Capture the cell that displays the provided text and extract its [X, Y] central coordinate. 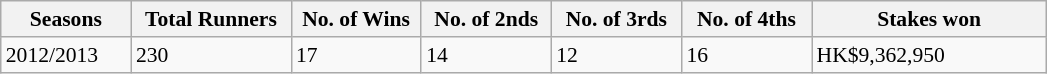
HK$9,362,950 [930, 55]
Total Runners [211, 19]
2012/2013 [66, 55]
230 [211, 55]
17 [356, 55]
No. of Wins [356, 19]
16 [746, 55]
14 [486, 55]
No. of 3rds [616, 19]
Stakes won [930, 19]
Seasons [66, 19]
No. of 4ths [746, 19]
12 [616, 55]
No. of 2nds [486, 19]
